For the text-containing cell, return its midpoint in (x, y) coordinate format. 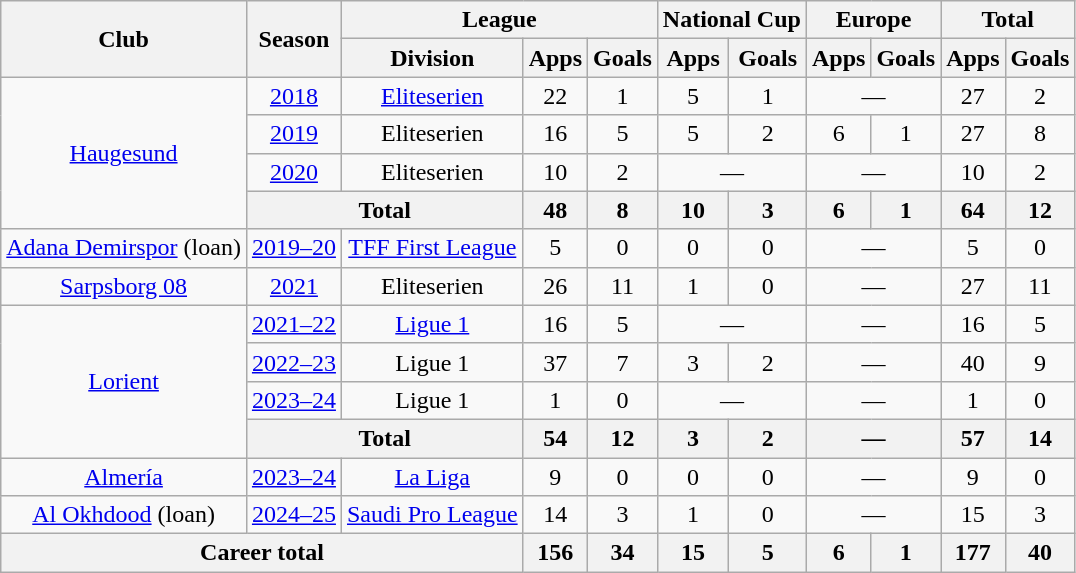
2021 (294, 286)
7 (623, 362)
34 (623, 553)
2020 (294, 172)
22 (555, 96)
2019 (294, 134)
2019–20 (294, 248)
Saudi Pro League (432, 515)
2024–25 (294, 515)
2021–22 (294, 324)
37 (555, 362)
Lorient (124, 381)
54 (555, 438)
177 (973, 553)
156 (555, 553)
National Cup (732, 20)
2022–23 (294, 362)
TFF First League (432, 248)
2018 (294, 96)
League (499, 20)
Europe (873, 20)
Almería (124, 477)
Sarpsborg 08 (124, 286)
26 (555, 286)
48 (555, 210)
64 (973, 210)
Adana Demirspor (loan) (124, 248)
La Liga (432, 477)
Club (124, 39)
Al Okhdood (loan) (124, 515)
57 (973, 438)
Division (432, 58)
Season (294, 39)
Career total (262, 553)
Haugesund (124, 153)
